Extract the [x, y] coordinate from the center of the cell holding the provided text.  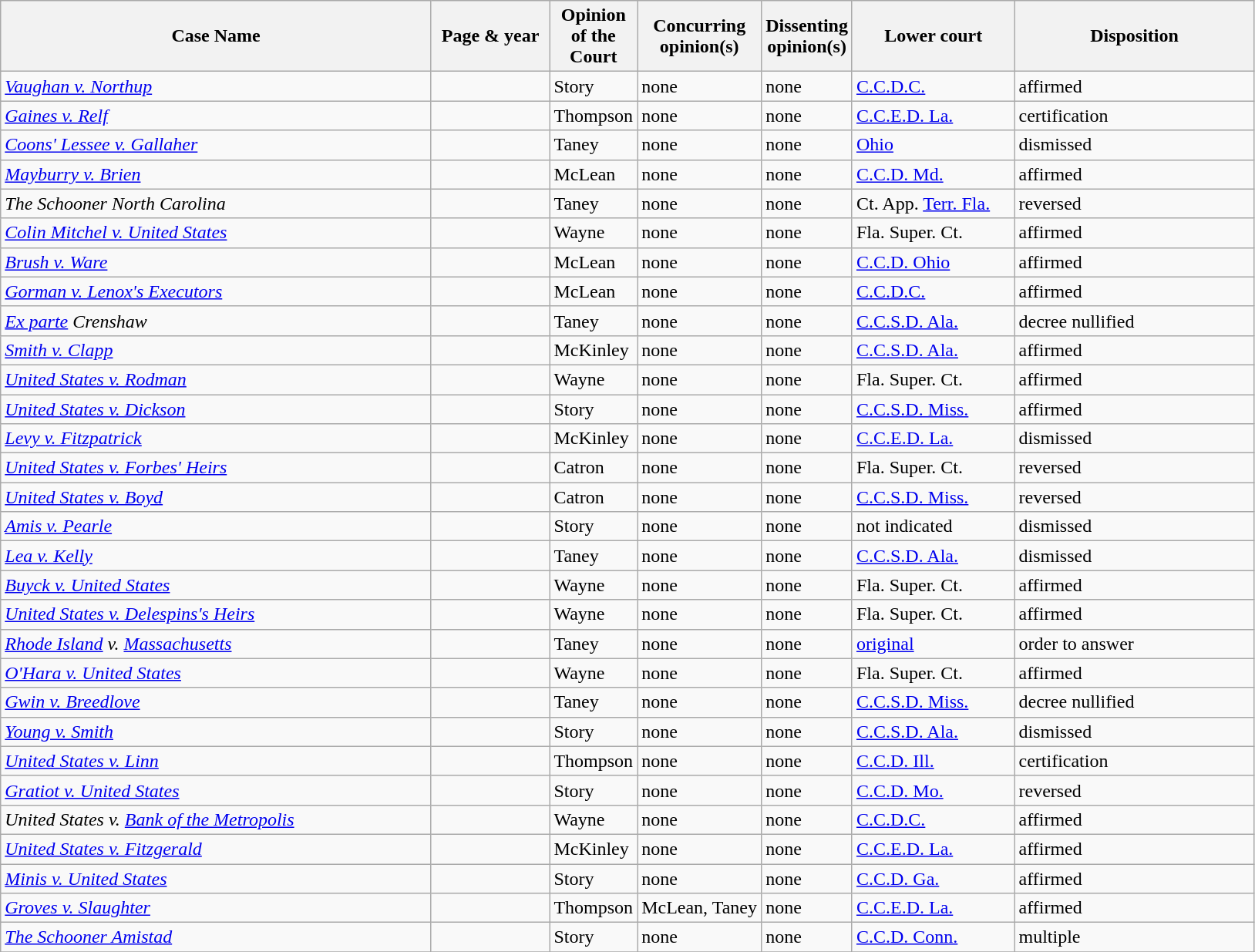
Lower court [933, 36]
Amis v. Pearle [216, 526]
Mayburry v. Brien [216, 174]
United States v. Forbes' Heirs [216, 468]
Gaines v. Relf [216, 116]
Dissenting opinion(s) [807, 36]
not indicated [933, 526]
Gwin v. Breedlove [216, 702]
Rhode Island v. Massachusetts [216, 644]
United States v. Delespins's Heirs [216, 614]
United States v. Bank of the Metropolis [216, 819]
C.C.D. Conn. [933, 937]
United States v. Rodman [216, 379]
Lea v. Kelly [216, 556]
multiple [1135, 937]
McLean, Taney [700, 908]
Colin Mitchel v. United States [216, 233]
Young v. Smith [216, 732]
C.C.D. Md. [933, 174]
Smith v. Clapp [216, 350]
Disposition [1135, 36]
Groves v. Slaughter [216, 908]
Minis v. United States [216, 878]
Ex parte Crenshaw [216, 321]
United States v. Linn [216, 761]
Gorman v. Lenox's Executors [216, 291]
United States v. Fitzgerald [216, 849]
C.C.D. Ohio [933, 262]
Coons' Lessee v. Gallaher [216, 145]
O'Hara v. United States [216, 673]
C.C.D. Mo. [933, 790]
Opinion of the Court [594, 36]
The Schooner Amistad [216, 937]
Page & year [490, 36]
Concurring opinion(s) [700, 36]
order to answer [1135, 644]
C.C.D. Ill. [933, 761]
The Schooner North Carolina [216, 204]
Levy v. Fitzpatrick [216, 439]
United States v. Boyd [216, 497]
Buyck v. United States [216, 585]
C.C.D. Ga. [933, 878]
Vaughan v. Northup [216, 86]
Ohio [933, 145]
Case Name [216, 36]
United States v. Dickson [216, 409]
Gratiot v. United States [216, 790]
Ct. App. Terr. Fla. [933, 204]
Brush v. Ware [216, 262]
original [933, 644]
